Capture the cell that displays the provided text and extract its (X, Y) central coordinate. 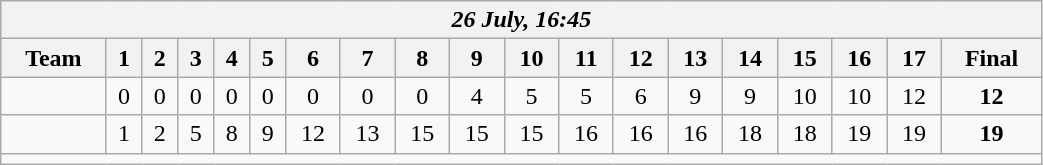
11 (586, 58)
Team (54, 58)
17 (914, 58)
14 (750, 58)
26 July, 16:45 (522, 20)
7 (368, 58)
3 (196, 58)
Final (992, 58)
